Scan for the cell matching the given text and deliver its [X, Y] coordinate at center. 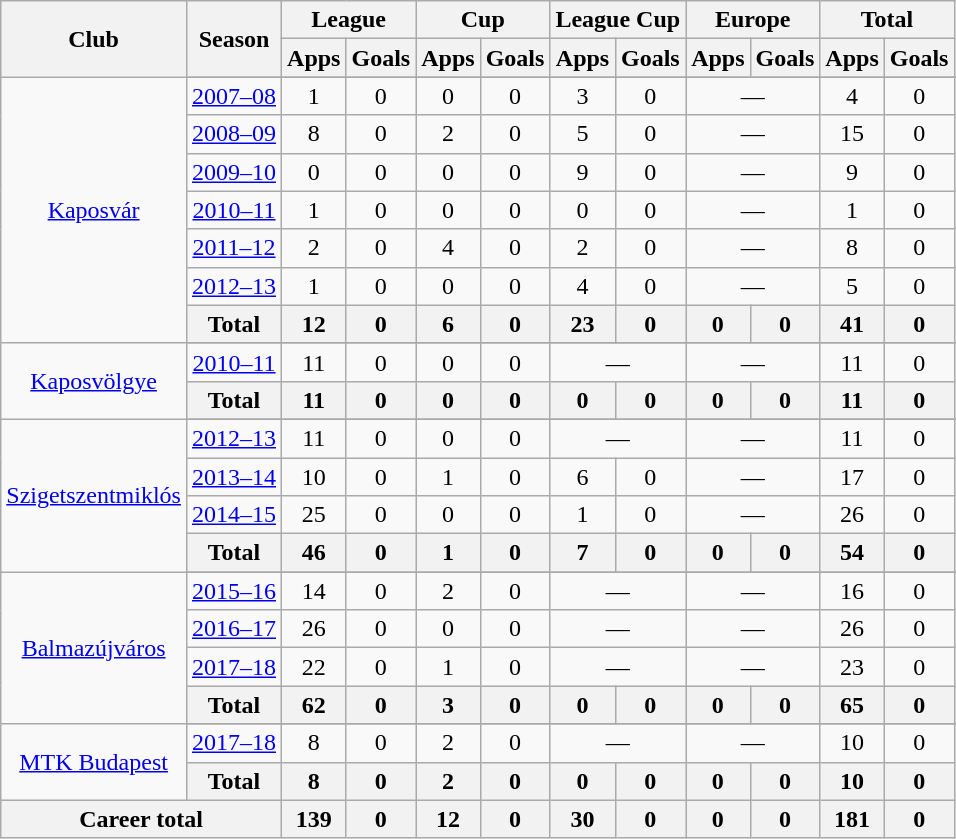
League Cup [618, 20]
2015–16 [234, 591]
Cup [483, 20]
2007–08 [234, 96]
Szigetszentmiklós [94, 495]
14 [314, 591]
54 [852, 553]
17 [852, 477]
Kaposvár [94, 210]
2008–09 [234, 134]
22 [314, 667]
Season [234, 39]
Kaposvölgye [94, 381]
41 [852, 324]
Club [94, 39]
MTK Budapest [94, 762]
62 [314, 705]
2013–14 [234, 477]
2011–12 [234, 248]
League [349, 20]
15 [852, 134]
65 [852, 705]
139 [314, 819]
Europe [753, 20]
30 [582, 819]
181 [852, 819]
25 [314, 515]
7 [582, 553]
Balmazújváros [94, 648]
Career total [142, 819]
2014–15 [234, 515]
46 [314, 553]
16 [852, 591]
2016–17 [234, 629]
2009–10 [234, 172]
